Find where the given text appears and provide that cell's center as (X, Y) coordinate. 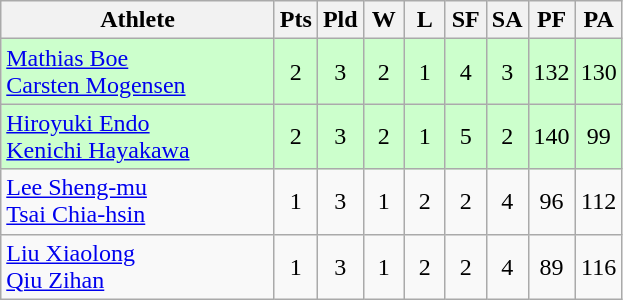
89 (552, 266)
PF (552, 20)
Pts (296, 20)
Pld (340, 20)
5 (466, 136)
Mathias Boe Carsten Mogensen (138, 72)
SF (466, 20)
Athlete (138, 20)
132 (552, 72)
Hiroyuki Endo Kenichi Hayakawa (138, 136)
SA (507, 20)
L (424, 20)
140 (552, 136)
112 (598, 202)
W (384, 20)
99 (598, 136)
Liu Xiaolong Qiu Zihan (138, 266)
96 (552, 202)
Lee Sheng-mu Tsai Chia-hsin (138, 202)
116 (598, 266)
PA (598, 20)
130 (598, 72)
